Pinpoint the cell where the given text exists, returning its [X, Y] midpoint coordinate. 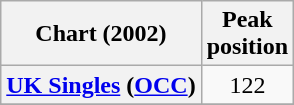
Chart (2002) [101, 34]
122 [247, 85]
Peakposition [247, 34]
UK Singles (OCC) [101, 85]
